For the text-containing cell, return its midpoint in [X, Y] coordinate format. 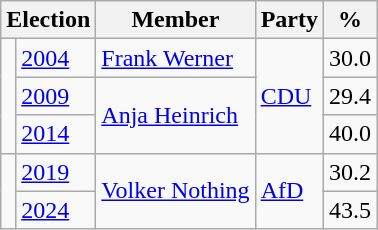
Party [289, 20]
29.4 [350, 96]
AfD [289, 191]
Volker Nothing [176, 191]
2004 [56, 58]
43.5 [350, 210]
% [350, 20]
Election [48, 20]
2014 [56, 134]
Frank Werner [176, 58]
2019 [56, 172]
Anja Heinrich [176, 115]
30.0 [350, 58]
Member [176, 20]
30.2 [350, 172]
2024 [56, 210]
40.0 [350, 134]
2009 [56, 96]
CDU [289, 96]
